Pinpoint the cell where the given text exists, returning its [x, y] midpoint coordinate. 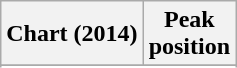
Peak position [189, 34]
Chart (2014) [72, 34]
